Extract the (X, Y) coordinate from the center of the cell holding the provided text.  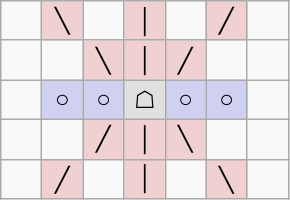
☖ (144, 100)
